Identify which cell holds the provided text, then report its (X, Y) central coordinate. 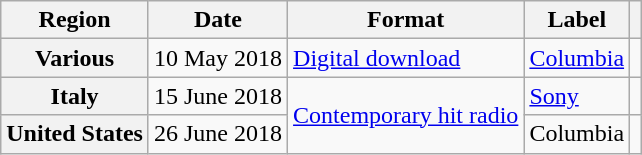
10 May 2018 (218, 58)
United States (75, 134)
Various (75, 58)
Italy (75, 96)
Region (75, 20)
Format (406, 20)
Contemporary hit radio (406, 115)
26 June 2018 (218, 134)
15 June 2018 (218, 96)
Digital download (406, 58)
Sony (577, 96)
Date (218, 20)
Label (577, 20)
